From the cell containing the given text, extract its center point as (x, y) coordinate. 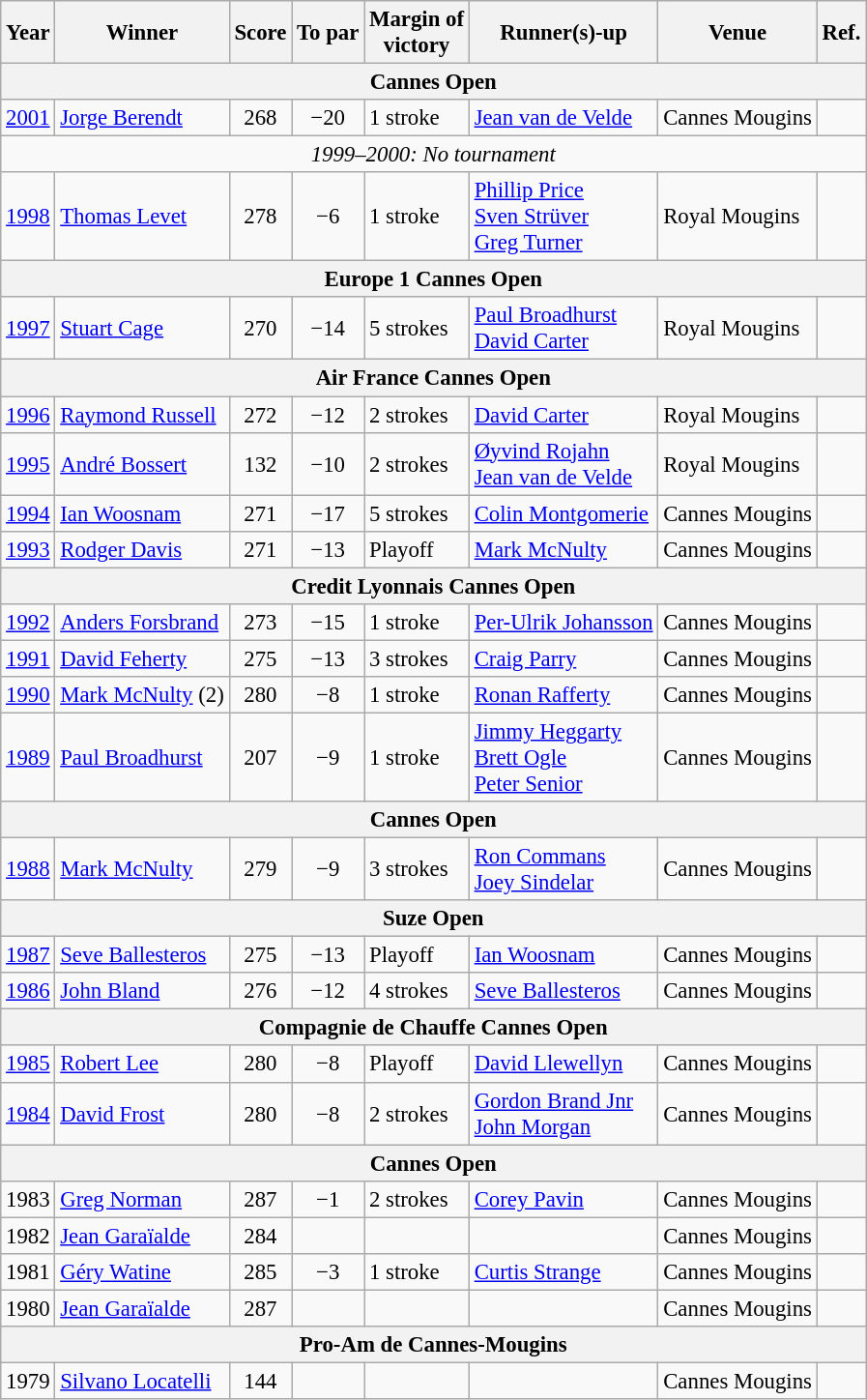
Corey Pavin (564, 1199)
284 (261, 1236)
1993 (28, 549)
André Bossert (142, 464)
4 strokes (418, 991)
Raymond Russell (142, 415)
Ronan Rafferty (564, 695)
285 (261, 1272)
1984 (28, 1114)
1981 (28, 1272)
David Frost (142, 1114)
Øyvind Rojahn Jean van de Velde (564, 464)
1986 (28, 991)
Gordon Brand Jnr John Morgan (564, 1114)
Credit Lyonnais Cannes Open (433, 586)
Géry Watine (142, 1272)
David Llewellyn (564, 1065)
Craig Parry (564, 658)
1999–2000: No tournament (433, 155)
1979 (28, 1381)
Ron Commans Joey Sindelar (564, 870)
268 (261, 118)
Colin Montgomerie (564, 513)
1992 (28, 623)
Air France Cannes Open (433, 378)
1985 (28, 1065)
Year (28, 33)
Paul Broadhurst David Carter (564, 329)
−14 (329, 329)
1987 (28, 955)
276 (261, 991)
Jimmy Heggarty Brett Ogle Peter Senior (564, 757)
Pro-Am de Cannes-Mougins (433, 1345)
279 (261, 870)
Paul Broadhurst (142, 757)
−1 (329, 1199)
278 (261, 217)
Winner (142, 33)
Suze Open (433, 919)
1995 (28, 464)
1982 (28, 1236)
1991 (28, 658)
132 (261, 464)
Ref. (841, 33)
Jean van de Velde (564, 118)
1997 (28, 329)
Anders Forsbrand (142, 623)
Venue (737, 33)
John Bland (142, 991)
1998 (28, 217)
Compagnie de Chauffe Cannes Open (433, 1028)
Phillip Price Sven Strüver Greg Turner (564, 217)
144 (261, 1381)
−6 (329, 217)
2001 (28, 118)
−3 (329, 1272)
1990 (28, 695)
David Feherty (142, 658)
270 (261, 329)
−10 (329, 464)
1988 (28, 870)
Curtis Strange (564, 1272)
−15 (329, 623)
Mark McNulty (2) (142, 695)
Score (261, 33)
1989 (28, 757)
Greg Norman (142, 1199)
1996 (28, 415)
Thomas Levet (142, 217)
273 (261, 623)
Per-Ulrik Johansson (564, 623)
Jorge Berendt (142, 118)
1994 (28, 513)
To par (329, 33)
Margin ofvictory (418, 33)
Europe 1 Cannes Open (433, 279)
Silvano Locatelli (142, 1381)
Stuart Cage (142, 329)
−20 (329, 118)
Rodger Davis (142, 549)
1980 (28, 1308)
207 (261, 757)
Runner(s)-up (564, 33)
1983 (28, 1199)
−17 (329, 513)
Robert Lee (142, 1065)
David Carter (564, 415)
272 (261, 415)
